Capture the cell that displays the provided text and extract its [X, Y] central coordinate. 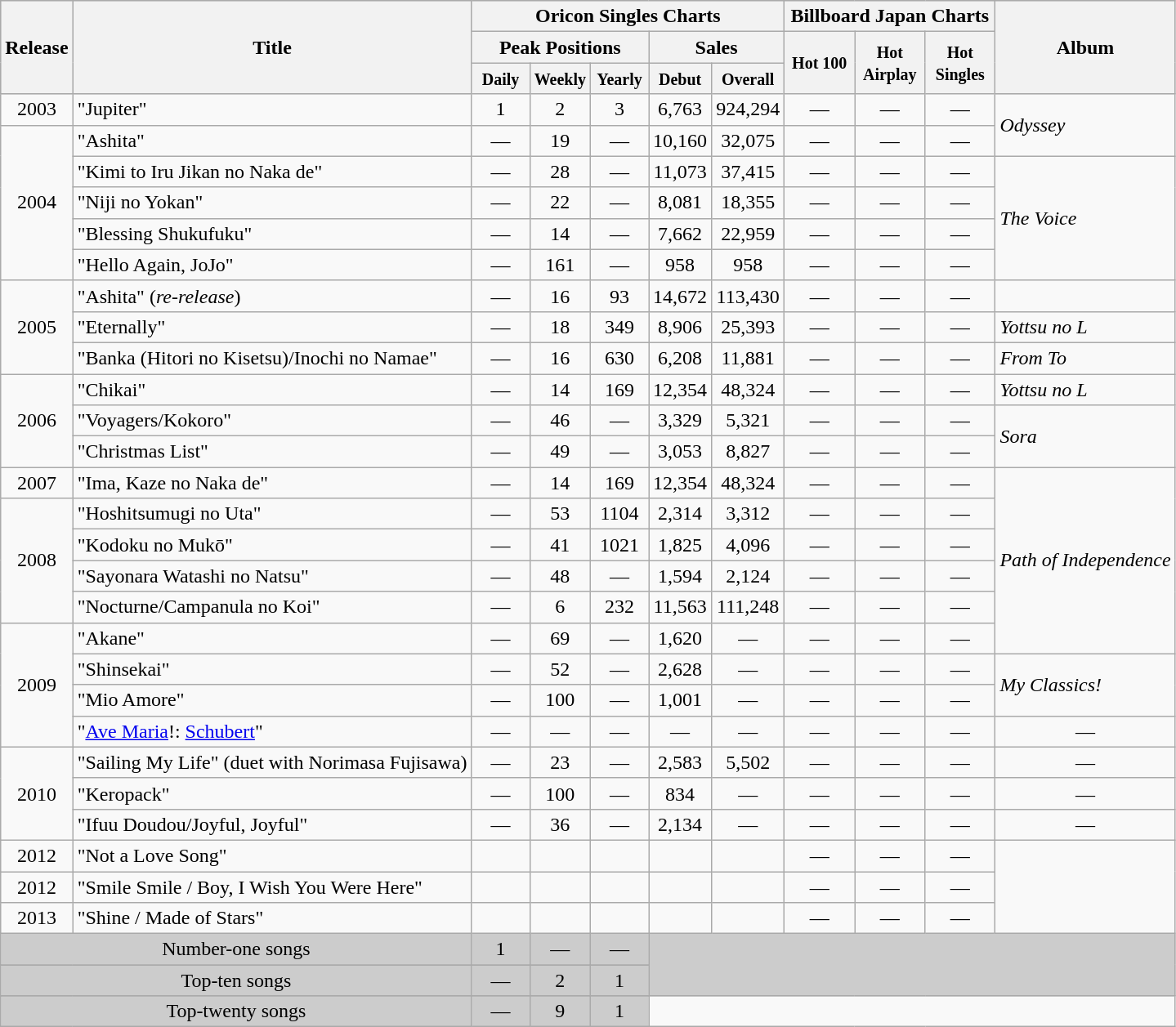
"Christmas List" [272, 452]
1104 [619, 514]
Yearly [619, 78]
2,314 [680, 514]
49 [560, 452]
Album [1085, 47]
"Mio Amore" [272, 700]
Debut [680, 78]
18 [560, 327]
"Ashita" [272, 141]
5,321 [749, 421]
Sales [717, 47]
32,075 [749, 141]
6 [560, 607]
53 [560, 514]
Billboard Japan Charts [890, 16]
161 [560, 265]
"Eternally" [272, 327]
2004 [37, 203]
"Shinsekai" [272, 669]
93 [619, 296]
Sora [1085, 436]
"Sayonara Watashi no Natsu" [272, 576]
Odyssey [1085, 125]
8,906 [680, 327]
"Ashita" (re-release) [272, 296]
3,312 [749, 514]
22 [560, 203]
2005 [37, 327]
2009 [37, 685]
37,415 [749, 172]
"Keropack" [272, 793]
"Kimi to Iru Jikan no Naka de" [272, 172]
Oricon Singles Charts [628, 16]
Peak Positions [561, 47]
41 [560, 545]
69 [560, 638]
1,620 [680, 638]
Top-twenty songs [236, 1011]
"Hoshitsumugi no Uta" [272, 514]
2008 [37, 560]
"Ima, Kaze no Naka de" [272, 483]
2,134 [680, 824]
3 [619, 109]
6,763 [680, 109]
"Shine / Made of Stars" [272, 918]
"Ave Maria!: Schubert" [272, 731]
"Not a Love Song" [272, 855]
Hot Airplay [890, 63]
18,355 [749, 203]
"Kodoku no Mukō" [272, 545]
"Hello Again, JoJo" [272, 265]
25,393 [749, 327]
23 [560, 762]
11,563 [680, 607]
"Jupiter" [272, 109]
"Blessing Shukufuku" [272, 234]
113,430 [749, 296]
"Niji no Yokan" [272, 203]
Title [272, 47]
4,096 [749, 545]
834 [680, 793]
7,662 [680, 234]
5,502 [749, 762]
52 [560, 669]
Hot 100 [820, 63]
9 [560, 1011]
630 [619, 358]
11,881 [749, 358]
349 [619, 327]
Overall [749, 78]
Daily [500, 78]
"Voyagers/Kokoro" [272, 421]
3,329 [680, 421]
2007 [37, 483]
Path of Independence [1085, 560]
232 [619, 607]
3,053 [680, 452]
My Classics! [1085, 685]
2,583 [680, 762]
1,825 [680, 545]
111,248 [749, 607]
22,959 [749, 234]
2,124 [749, 576]
6,208 [680, 358]
46 [560, 421]
48 [560, 576]
924,294 [749, 109]
1021 [619, 545]
10,160 [680, 141]
8,081 [680, 203]
2010 [37, 793]
From To [1085, 358]
Release [37, 47]
"Chikai" [272, 390]
"Sailing My Life" (duet with Norimasa Fujisawa) [272, 762]
1,001 [680, 700]
2,628 [680, 669]
1,594 [680, 576]
Weekly [560, 78]
The Voice [1085, 218]
2006 [37, 421]
"Ifuu Doudou/Joyful, Joyful" [272, 824]
Hot Singles [960, 63]
Number-one songs [236, 949]
"Smile Smile / Boy, I Wish You Were Here" [272, 886]
"Banka (Hitori no Kisetsu)/Inochi no Namae" [272, 358]
"Akane" [272, 638]
2013 [37, 918]
36 [560, 824]
Top-ten songs [236, 980]
28 [560, 172]
14,672 [680, 296]
8,827 [749, 452]
"Nocturne/Campanula no Koi" [272, 607]
19 [560, 141]
2003 [37, 109]
11,073 [680, 172]
